Determine the (X, Y) coordinate at the center of the cell enclosing the given text.  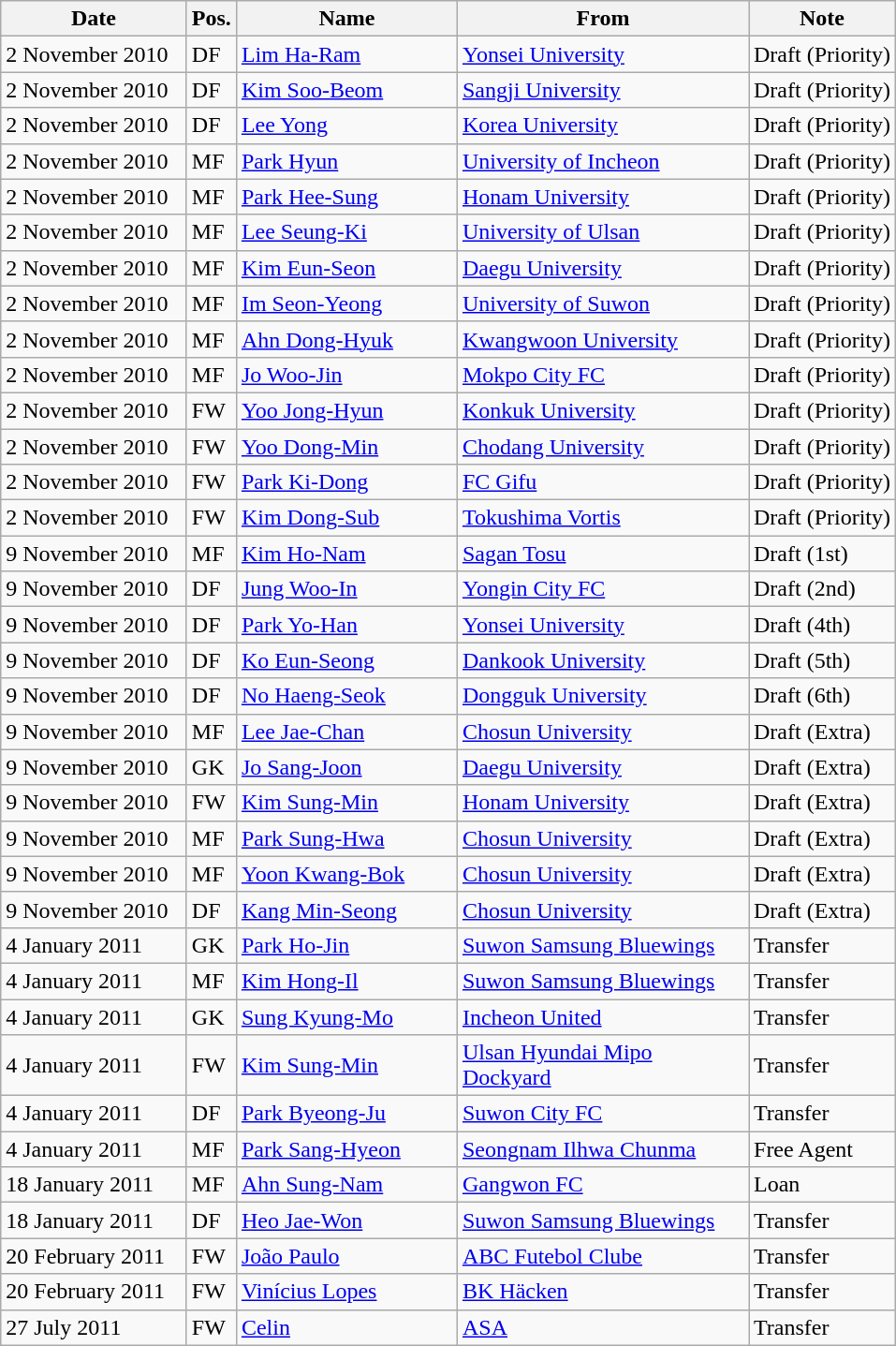
Park Hee-Sung (346, 197)
Jo Sang-Joon (346, 767)
From (603, 19)
Kim Hong-Il (346, 981)
Dongguk University (603, 696)
Suwon City FC (603, 1114)
Sagan Tosu (603, 554)
Park Byeong-Ju (346, 1114)
Draft (2nd) (822, 589)
Korea University (603, 126)
Lee Seung-Ki (346, 232)
Date (94, 19)
Draft (1st) (822, 554)
Kim Dong-Sub (346, 518)
Park Ho-Jin (346, 945)
Park Ki-Dong (346, 482)
Yoo Jong-Hyun (346, 410)
Gangwon FC (603, 1185)
João Paulo (346, 1256)
ASA (603, 1327)
Heo Jae-Won (346, 1220)
Jo Woo-Jin (346, 375)
Ahn Dong-Hyuk (346, 339)
Celin (346, 1327)
Kim Eun-Seon (346, 268)
Yoon Kwang-Bok (346, 874)
Lee Jae-Chan (346, 732)
Draft (4th) (822, 625)
Pos. (212, 19)
Konkuk University (603, 410)
Tokushima Vortis (603, 518)
Name (346, 19)
Mokpo City FC (603, 375)
Kim Ho-Nam (346, 554)
Sangji University (603, 90)
Park Sang-Hyeon (346, 1149)
Ko Eun-Seong (346, 660)
Im Seon-Yeong (346, 303)
Loan (822, 1185)
Kim Soo-Beom (346, 90)
University of Incheon (603, 161)
Chodang University (603, 447)
Draft (6th) (822, 696)
Park Hyun (346, 161)
Incheon United (603, 1016)
BK Häcken (603, 1292)
ABC Futebol Clube (603, 1256)
Yoo Dong-Min (346, 447)
Jung Woo-In (346, 589)
Park Yo-Han (346, 625)
Lim Ha-Ram (346, 54)
Kang Min-Seong (346, 910)
Seongnam Ilhwa Chunma (603, 1149)
University of Suwon (603, 303)
Park Sung-Hwa (346, 838)
Draft (5th) (822, 660)
Dankook University (603, 660)
Ulsan Hyundai Mipo Dockyard (603, 1066)
No Haeng-Seok (346, 696)
Sung Kyung-Mo (346, 1016)
Lee Yong (346, 126)
27 July 2011 (94, 1327)
Vinícius Lopes (346, 1292)
Free Agent (822, 1149)
FC Gifu (603, 482)
Ahn Sung-Nam (346, 1185)
Kwangwoon University (603, 339)
University of Ulsan (603, 232)
Yongin City FC (603, 589)
Note (822, 19)
